Return (x, y) of the center of cell containing provided text 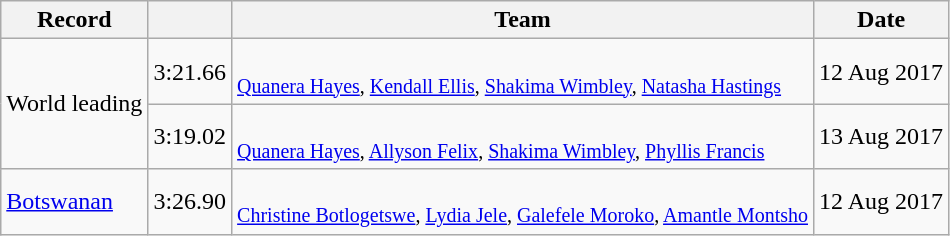
3:26.90 (190, 202)
13 Aug 2017 (882, 136)
World leading (74, 104)
Record (74, 20)
3:21.66 (190, 72)
Quanera Hayes, Allyson Felix, Shakima Wimbley, Phyllis Francis (523, 136)
Date (882, 20)
3:19.02 (190, 136)
Team (523, 20)
Botswanan (74, 202)
Christine Botlogetswe, Lydia Jele, Galefele Moroko, Amantle Montsho (523, 202)
Quanera Hayes, Kendall Ellis, Shakima Wimbley, Natasha Hastings (523, 72)
